From the cell containing the given text, extract its center point as (X, Y) coordinate. 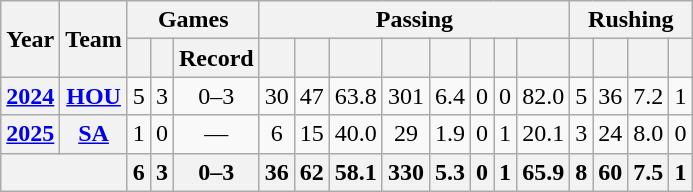
24 (610, 134)
8 (582, 172)
29 (406, 134)
1.9 (450, 134)
5.3 (450, 172)
7.2 (648, 96)
47 (312, 96)
2025 (30, 134)
40.0 (356, 134)
HOU (94, 96)
62 (312, 172)
15 (312, 134)
20.1 (544, 134)
Team (94, 39)
8.0 (648, 134)
301 (406, 96)
Rushing (631, 20)
Year (30, 39)
60 (610, 172)
SA (94, 134)
Record (216, 58)
65.9 (544, 172)
330 (406, 172)
63.8 (356, 96)
Games (193, 20)
2024 (30, 96)
Passing (414, 20)
6.4 (450, 96)
7.5 (648, 172)
— (216, 134)
58.1 (356, 172)
30 (276, 96)
82.0 (544, 96)
